Extract the (x, y) coordinate from the center of the cell holding the provided text.  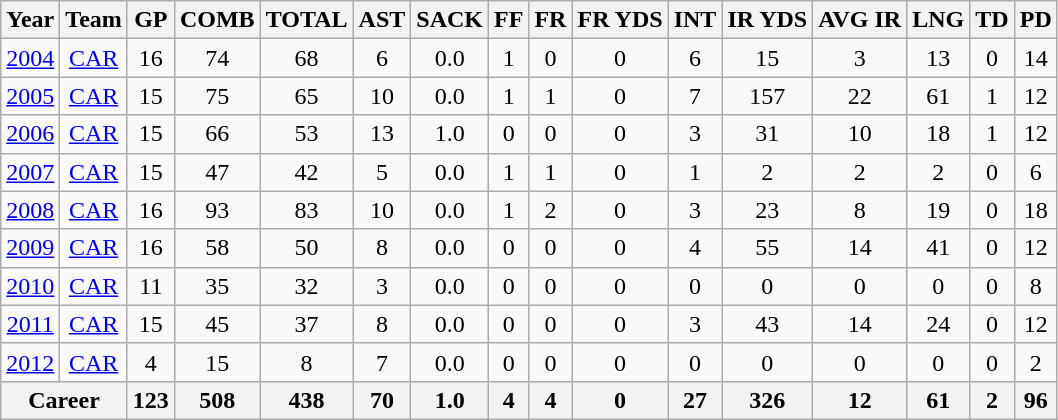
32 (306, 286)
INT (695, 20)
438 (306, 400)
2005 (30, 96)
55 (768, 248)
508 (217, 400)
31 (768, 134)
LNG (938, 20)
FF (509, 20)
47 (217, 172)
75 (217, 96)
SACK (450, 20)
83 (306, 210)
68 (306, 58)
Team (94, 20)
2010 (30, 286)
Career (64, 400)
IR YDS (768, 20)
43 (768, 324)
2008 (30, 210)
2006 (30, 134)
35 (217, 286)
50 (306, 248)
2007 (30, 172)
157 (768, 96)
19 (938, 210)
PD (1036, 20)
66 (217, 134)
FR YDS (620, 20)
TOTAL (306, 20)
23 (768, 210)
37 (306, 324)
41 (938, 248)
22 (860, 96)
123 (150, 400)
93 (217, 210)
53 (306, 134)
FR (550, 20)
AVG IR (860, 20)
TD (992, 20)
27 (695, 400)
70 (382, 400)
AST (382, 20)
42 (306, 172)
65 (306, 96)
24 (938, 324)
74 (217, 58)
326 (768, 400)
Year (30, 20)
2009 (30, 248)
45 (217, 324)
COMB (217, 20)
2011 (30, 324)
2004 (30, 58)
GP (150, 20)
11 (150, 286)
96 (1036, 400)
58 (217, 248)
5 (382, 172)
2012 (30, 362)
